Search for the cell housing the specified text and yield its [x, y] center coordinate. 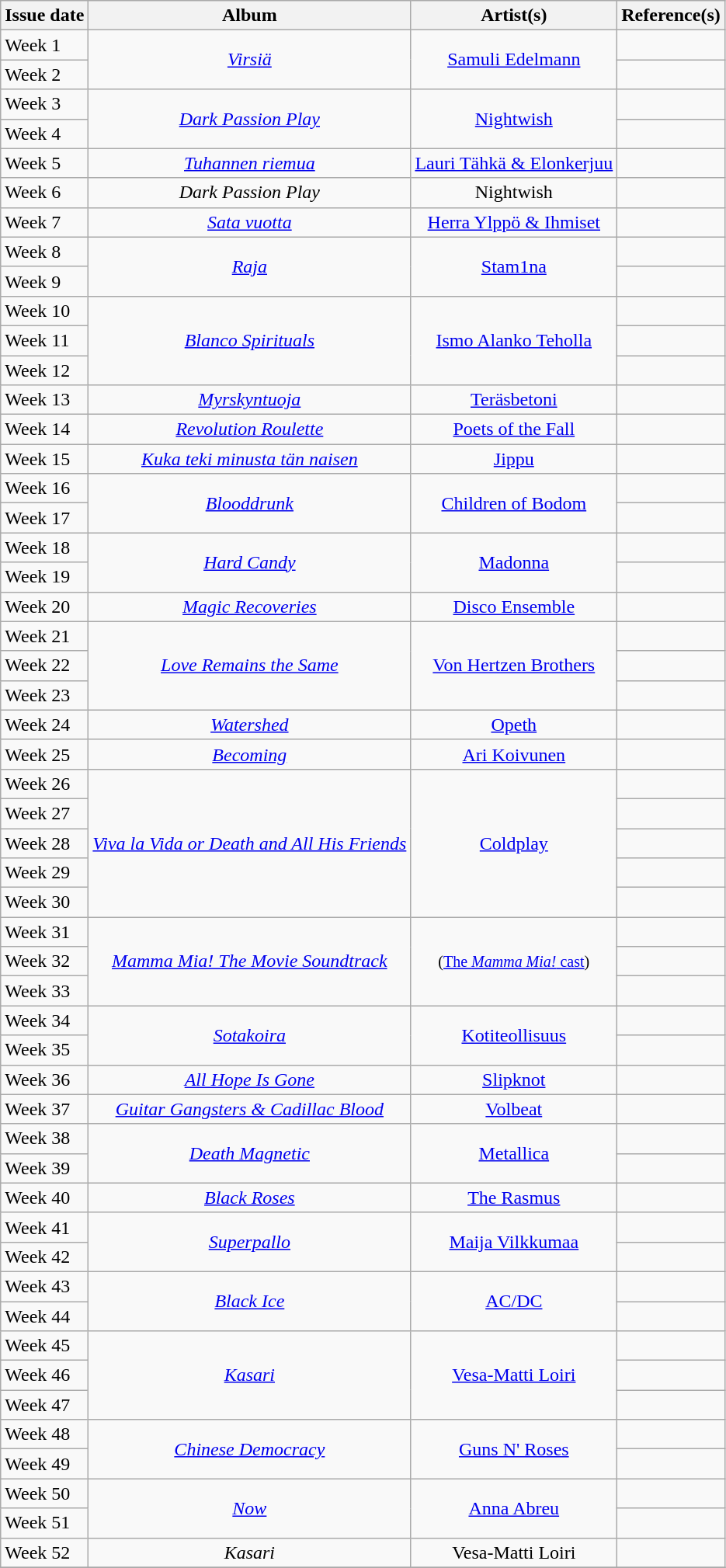
Raja [250, 266]
Week 44 [45, 1316]
Week 46 [45, 1375]
Kuka teki minusta tän naisen [250, 459]
Ismo Alanko Teholla [514, 340]
Week 27 [45, 813]
Virsiä [250, 60]
Issue date [45, 16]
Week 43 [45, 1286]
Week 41 [45, 1227]
Week 36 [45, 1080]
Mamma Mia! The Movie Soundtrack [250, 961]
Week 23 [45, 695]
Week 9 [45, 281]
Week 16 [45, 488]
Week 30 [45, 902]
Week 14 [45, 429]
All Hope Is Gone [250, 1080]
Sotakoira [250, 1035]
AC/DC [514, 1301]
Coldplay [514, 843]
Children of Bodom [514, 503]
Chinese Democracy [250, 1449]
Disco Ensemble [514, 607]
(The Mamma Mia! cast) [514, 961]
Week 45 [45, 1346]
Week 20 [45, 607]
Week 38 [45, 1139]
Week 26 [45, 784]
Week 37 [45, 1109]
Now [250, 1508]
Week 11 [45, 340]
Samuli Edelmann [514, 60]
Von Hertzen Brothers [514, 666]
Superpallo [250, 1242]
Death Magnetic [250, 1153]
Myrskyntuoja [250, 400]
Week 25 [45, 754]
Week 49 [45, 1464]
Lauri Tähkä & Elonkerjuu [514, 163]
Week 32 [45, 961]
Week 15 [45, 459]
Week 2 [45, 75]
Madonna [514, 562]
Week 31 [45, 932]
Magic Recoveries [250, 607]
Week 39 [45, 1168]
Week 22 [45, 666]
Guns N' Roses [514, 1449]
Week 17 [45, 518]
Anna Abreu [514, 1508]
Week 3 [45, 104]
Week 8 [45, 252]
Black Ice [250, 1301]
Week 12 [45, 370]
Week 7 [45, 222]
Week 24 [45, 725]
Becoming [250, 754]
Tuhannen riemua [250, 163]
Teräsbetoni [514, 400]
Metallica [514, 1153]
Kotiteollisuus [514, 1035]
Week 42 [45, 1257]
Week 50 [45, 1493]
Week 52 [45, 1552]
Slipknot [514, 1080]
Week 47 [45, 1405]
Week 40 [45, 1198]
Opeth [514, 725]
Week 10 [45, 311]
Reference(s) [671, 16]
Volbeat [514, 1109]
Blanco Spirituals [250, 340]
Poets of the Fall [514, 429]
Week 5 [45, 163]
Hard Candy [250, 562]
Love Remains the Same [250, 666]
Week 18 [45, 548]
Ari Koivunen [514, 754]
Stam1na [514, 266]
Maija Vilkkumaa [514, 1242]
Week 6 [45, 193]
Album [250, 16]
Watershed [250, 725]
Blooddrunk [250, 503]
Viva la Vida or Death and All His Friends [250, 843]
Week 21 [45, 636]
Week 33 [45, 991]
Herra Ylppö & Ihmiset [514, 222]
Jippu [514, 459]
Revolution Roulette [250, 429]
Week 34 [45, 1020]
Week 48 [45, 1434]
Week 29 [45, 873]
Week 1 [45, 45]
Week 28 [45, 843]
The Rasmus [514, 1198]
Week 4 [45, 134]
Sata vuotta [250, 222]
Artist(s) [514, 16]
Week 51 [45, 1523]
Week 19 [45, 577]
Guitar Gangsters & Cadillac Blood [250, 1109]
Week 35 [45, 1050]
Black Roses [250, 1198]
Week 13 [45, 400]
